Return the (X, Y) coordinate for the center point of the cell that contains the specified text.  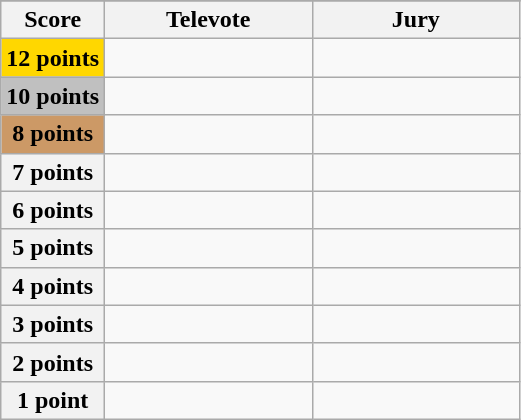
2 points (53, 362)
12 points (53, 58)
1 point (53, 400)
4 points (53, 286)
3 points (53, 324)
Score (53, 20)
7 points (53, 172)
5 points (53, 248)
10 points (53, 96)
8 points (53, 134)
Televote (209, 20)
6 points (53, 210)
Jury (416, 20)
